Extract the (x, y) coordinate from the center of the cell holding the provided text.  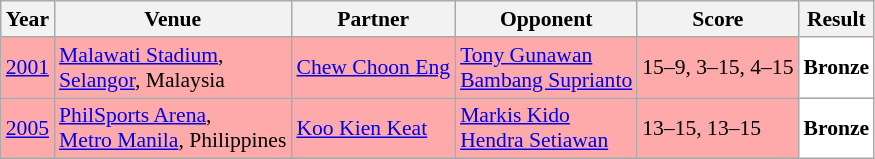
Tony Gunawan Bambang Suprianto (546, 68)
Partner (373, 19)
2001 (28, 68)
Result (836, 19)
Venue (172, 19)
Year (28, 19)
Score (718, 19)
15–9, 3–15, 4–15 (718, 68)
2005 (28, 128)
Opponent (546, 19)
Markis Kido Hendra Setiawan (546, 128)
PhilSports Arena,Metro Manila, Philippines (172, 128)
Chew Choon Eng (373, 68)
Koo Kien Keat (373, 128)
13–15, 13–15 (718, 128)
Malawati Stadium,Selangor, Malaysia (172, 68)
